Search for the cell housing the specified text and yield its [X, Y] center coordinate. 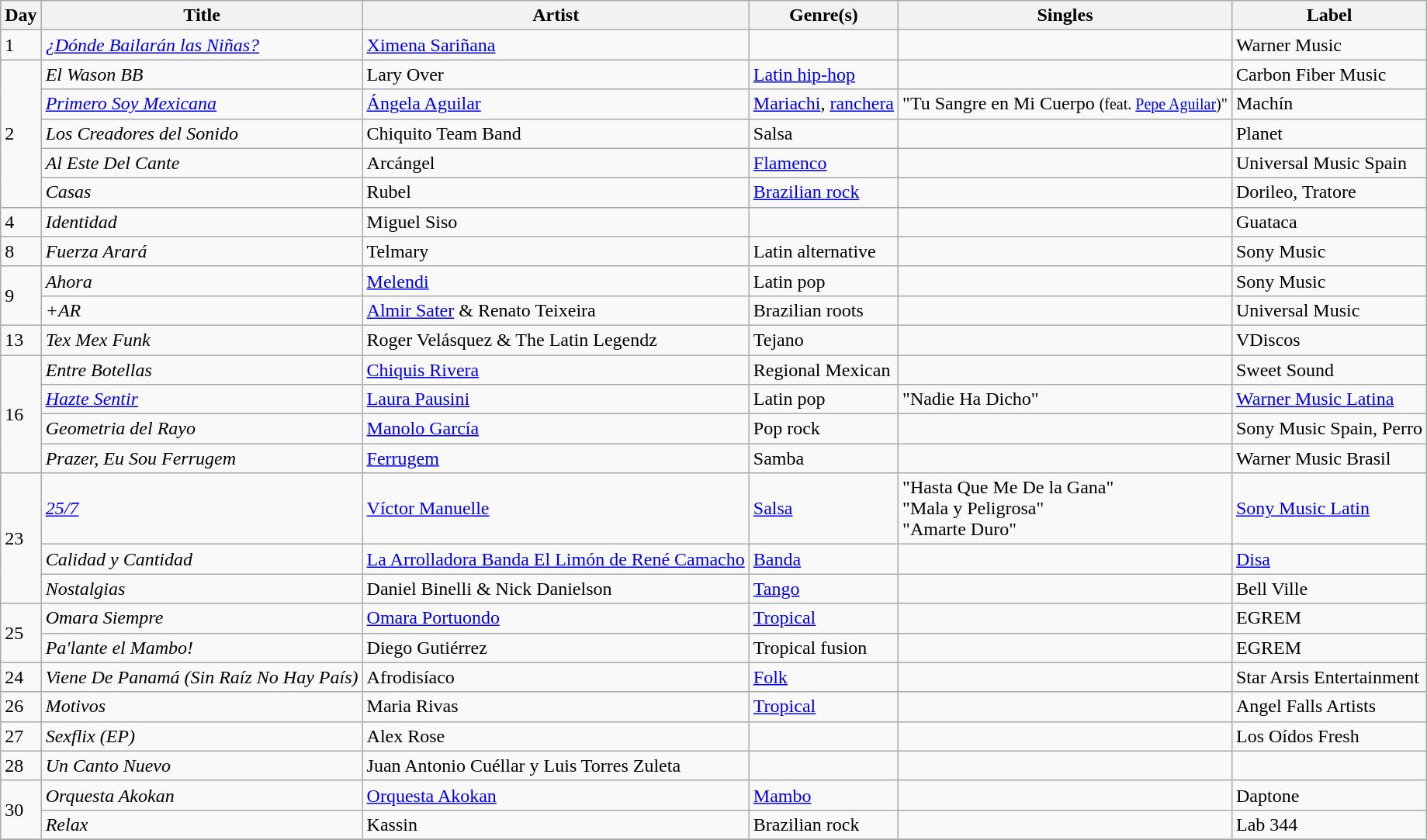
Folk [823, 677]
Lab 344 [1328, 824]
Entre Botellas [202, 370]
Title [202, 16]
Juan Antonio Cuéllar y Luis Torres Zuleta [556, 766]
Nostalgias [202, 589]
30 [21, 810]
Latin hip-hop [823, 74]
Calidad y Cantidad [202, 559]
Warner Music Latina [1328, 399]
+AR [202, 310]
Sweet Sound [1328, 370]
16 [21, 414]
23 [21, 538]
Mambo [823, 795]
Tex Mex Funk [202, 340]
Casas [202, 192]
26 [21, 707]
Angel Falls Artists [1328, 707]
Samba [823, 458]
Genre(s) [823, 16]
Singles [1065, 16]
Lary Over [556, 74]
Label [1328, 16]
Ángela Aguilar [556, 104]
Warner Music [1328, 45]
Identidad [202, 222]
Manolo García [556, 429]
Chiquis Rivera [556, 370]
Sony Music Latin [1328, 509]
Roger Velásquez & The Latin Legendz [556, 340]
Latin alternative [823, 251]
Guataca [1328, 222]
Telmary [556, 251]
Al Este Del Cante [202, 163]
Tropical fusion [823, 648]
Arcángel [556, 163]
Diego Gutiérrez [556, 648]
¿Dónde Bailarán las Niñas? [202, 45]
Fuerza Arará [202, 251]
Geometria del Rayo [202, 429]
Mariachi, ranchera [823, 104]
Bell Ville [1328, 589]
"Hasta Que Me De la Gana""Mala y Peligrosa""Amarte Duro" [1065, 509]
24 [21, 677]
Los Creadores del Sonido [202, 133]
Viene De Panamá (Sin Raíz No Hay País) [202, 677]
Planet [1328, 133]
Disa [1328, 559]
Maria Rivas [556, 707]
Primero Soy Mexicana [202, 104]
Miguel Siso [556, 222]
Alex Rose [556, 736]
Almir Sater & Renato Teixeira [556, 310]
8 [21, 251]
Universal Music Spain [1328, 163]
Carbon Fiber Music [1328, 74]
Relax [202, 824]
28 [21, 766]
Artist [556, 16]
Daptone [1328, 795]
La Arrolladora Banda El Limón de René Camacho [556, 559]
Omara Siempre [202, 618]
Sony Music Spain, Perro [1328, 429]
Warner Music Brasil [1328, 458]
Laura Pausini [556, 399]
Flamenco [823, 163]
Brazilian roots [823, 310]
Motivos [202, 707]
Pa'lante el Mambo! [202, 648]
Melendi [556, 281]
Un Canto Nuevo [202, 766]
El Wason BB [202, 74]
Dorileo, Tratore [1328, 192]
Kassin [556, 824]
"Tu Sangre en Mi Cuerpo (feat. Pepe Aguilar)" [1065, 104]
Daniel Binelli & Nick Danielson [556, 589]
Ahora [202, 281]
Chiquito Team Band [556, 133]
Machín [1328, 104]
Los Oídos Fresh [1328, 736]
Afrodisíaco [556, 677]
1 [21, 45]
Ferrugem [556, 458]
25 [21, 633]
Star Arsis Entertainment [1328, 677]
Regional Mexican [823, 370]
Ximena Sariñana [556, 45]
Víctor Manuelle [556, 509]
Hazte Sentir [202, 399]
Day [21, 16]
Banda [823, 559]
9 [21, 296]
Tango [823, 589]
Pop rock [823, 429]
Rubel [556, 192]
25/7 [202, 509]
2 [21, 133]
VDiscos [1328, 340]
13 [21, 340]
Sexflix (EP) [202, 736]
Omara Portuondo [556, 618]
Prazer, Eu Sou Ferrugem [202, 458]
Universal Music [1328, 310]
4 [21, 222]
27 [21, 736]
"Nadie Ha Dicho" [1065, 399]
Tejano [823, 340]
